Output the [x, y] coordinate of the center of the cell containing the given text.  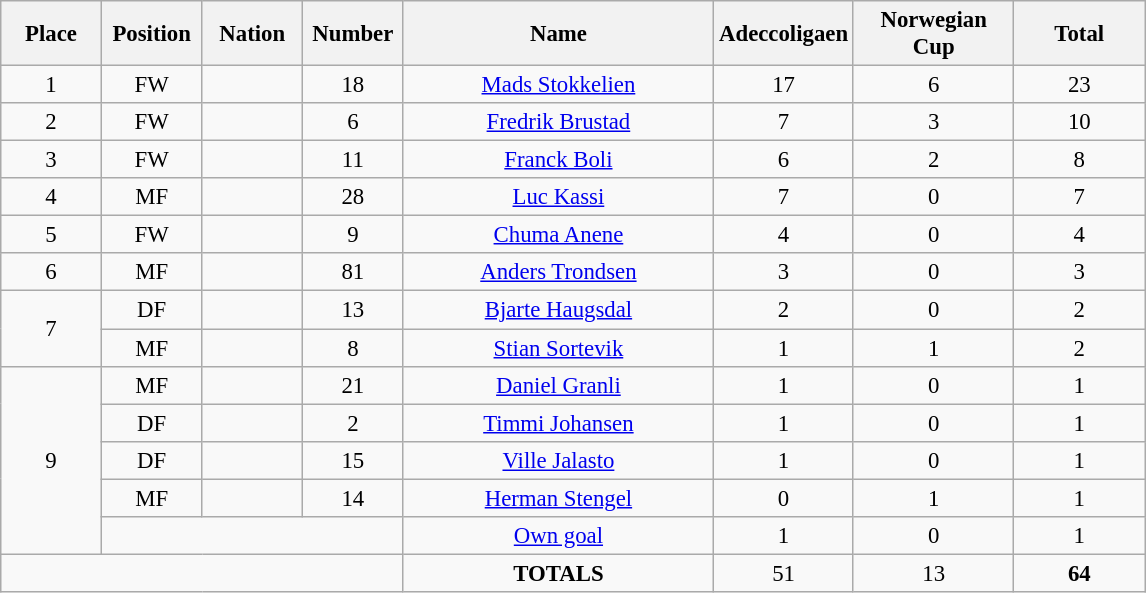
51 [784, 573]
Position [152, 34]
15 [354, 460]
Adeccoligaen [784, 34]
Name [558, 34]
TOTALS [558, 573]
17 [784, 85]
10 [1080, 122]
Herman Stengel [558, 498]
Ville Jalasto [558, 460]
Franck Boli [558, 160]
18 [354, 85]
Mads Stokkelien [558, 85]
28 [354, 197]
Bjarte Haugsdal [558, 310]
11 [354, 160]
Stian Sortevik [558, 348]
Place [52, 34]
Own goal [558, 536]
23 [1080, 85]
Luc Kassi [558, 197]
64 [1080, 573]
Daniel Granli [558, 385]
5 [52, 235]
21 [354, 385]
Fredrik Brustad [558, 122]
Anders Trondsen [558, 273]
Total [1080, 34]
Chuma Anene [558, 235]
81 [354, 273]
Number [354, 34]
Timmi Johansen [558, 423]
Norwegian Cup [934, 34]
Nation [252, 34]
14 [354, 498]
